Extract the (X, Y) coordinate from the center of the cell holding the provided text.  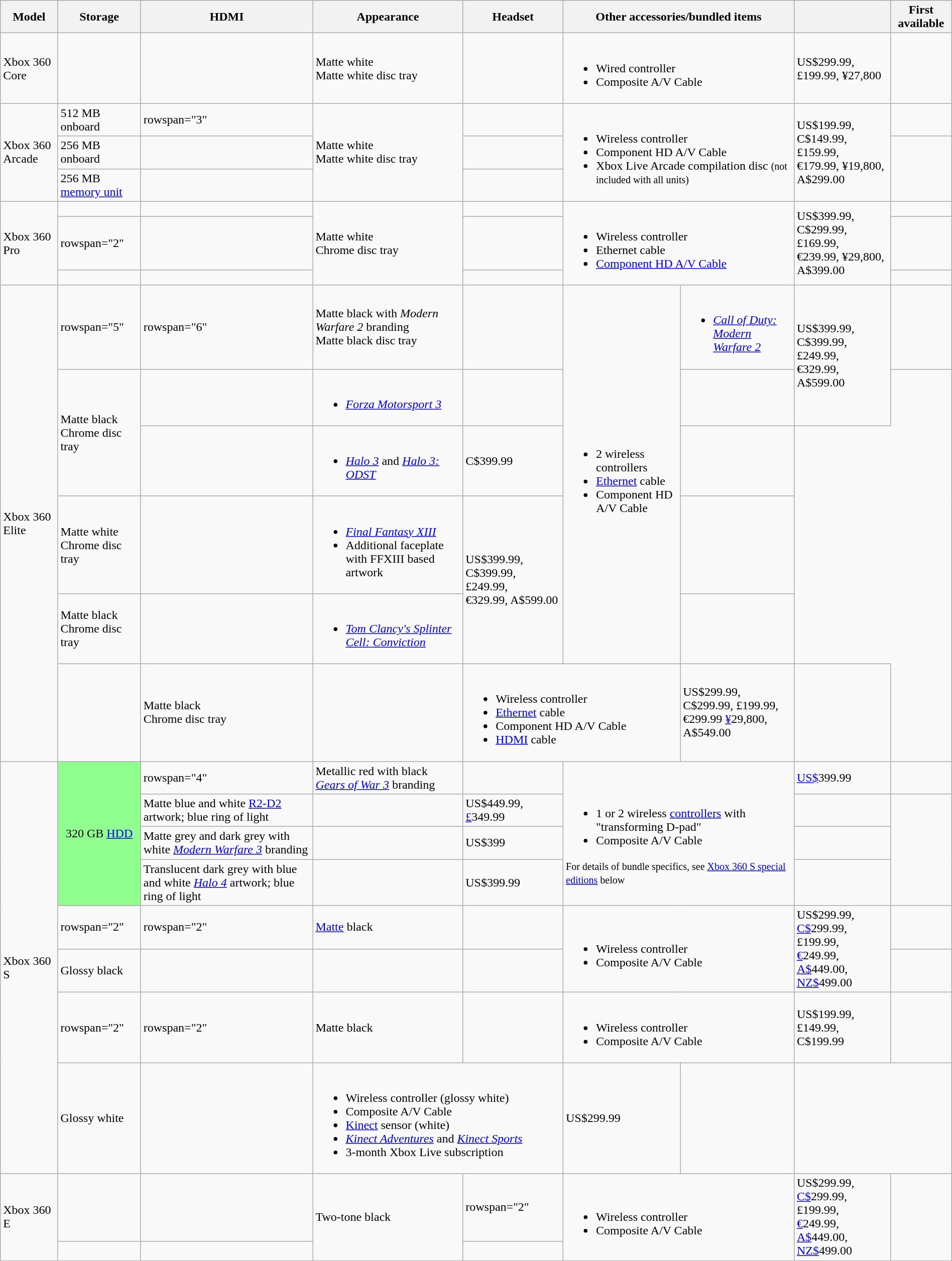
Other accessories/bundled items (679, 17)
US$299.99, £199.99, ¥27,800 (842, 68)
Xbox 360 Arcade (29, 153)
Appearance (388, 17)
US$399 (513, 843)
Forza Motorsport 3 (388, 398)
Matte blue and white R2-D2 artwork; blue ring of light (227, 810)
256 MB onboard (99, 153)
US$449.99, £349.99 (513, 810)
Xbox 360 Core (29, 68)
2 wireless controllersEthernet cableComponent HD A/V Cable (622, 474)
rowspan="6" (227, 327)
Model (29, 17)
Storage (99, 17)
C$399.99 (513, 461)
First available (921, 17)
Matte black with Modern Warfare 2 brandingMatte black disc tray (388, 327)
rowspan="3" (227, 119)
US$299.99, C$299.99, £199.99,€299.99 ¥29,800, A$549.00 (737, 712)
Translucent dark grey with blue and white Halo 4 artwork; blue ring of light (227, 882)
Xbox 360 Elite (29, 523)
256 MB memory unit (99, 185)
Xbox 360 S (29, 967)
rowspan="4" (227, 777)
Glossy white (99, 1118)
Metallic red with black Gears of War 3 branding (388, 777)
rowspan="5" (99, 327)
Xbox 360 Pro (29, 243)
US$399.99, C$299.99, £169.99,€239.99, ¥29,800, A$399.00 (842, 243)
1 or 2 wireless controllers with "transforming D-pad"Composite A/V CableFor details of bundle specifics, see Xbox 360 S special editions below (679, 833)
HDMI (227, 17)
US$299.99 (622, 1118)
Two-tone black (388, 1217)
Xbox 360 E (29, 1217)
Headset (513, 17)
Matte grey and dark grey with white Modern Warfare 3 branding (227, 843)
US$199.99, C$149.99, £159.99,€179.99, ¥19,800, A$299.00 (842, 153)
Wireless controllerEthernet cableComponent HD A/V CableHDMI cable (571, 712)
Wireless controllerComponent HD A/V CableXbox Live Arcade compilation disc (not included with all units) (679, 153)
Tom Clancy's Splinter Cell: Conviction (388, 628)
US$199.99, £149.99, C$199.99 (842, 1028)
320 GB HDD (99, 833)
Glossy black (99, 971)
Wireless controller (glossy white)Composite A/V CableKinect sensor (white)Kinect Adventures and Kinect Sports3-month Xbox Live subscription (438, 1118)
Call of Duty: Modern Warfare 2 (737, 327)
Halo 3 and Halo 3: ODST (388, 461)
512 MB onboard (99, 119)
Wireless controllerEthernet cableComponent HD A/V Cable (679, 243)
Final Fantasy XIIIAdditional faceplate with FFXIII based artwork (388, 545)
Wired controllerComposite A/V Cable (679, 68)
